Determine the (x, y) coordinate at the center of the cell enclosing the given text.  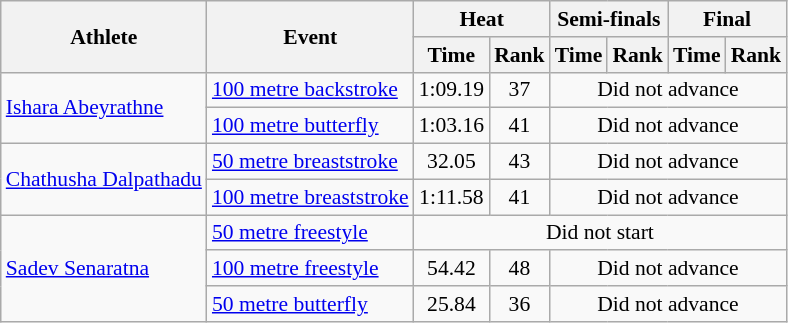
1:03.16 (452, 126)
43 (520, 162)
32.05 (452, 162)
Final (727, 19)
100 metre freestyle (310, 269)
Ishara Abeyrathne (104, 108)
1:11.58 (452, 197)
Did not start (600, 233)
37 (520, 90)
54.42 (452, 269)
Sadev Senaratna (104, 268)
Chathusha Dalpathadu (104, 180)
50 metre breaststroke (310, 162)
Heat (482, 19)
Event (310, 36)
Athlete (104, 36)
50 metre freestyle (310, 233)
48 (520, 269)
Semi-finals (609, 19)
50 metre butterfly (310, 304)
100 metre breaststroke (310, 197)
100 metre butterfly (310, 126)
25.84 (452, 304)
36 (520, 304)
100 metre backstroke (310, 90)
1:09.19 (452, 90)
